Output the (x, y) coordinate of the center of the cell containing the given text.  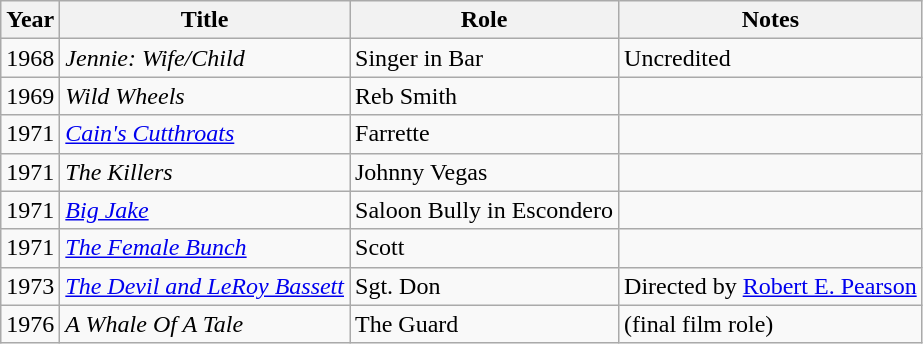
Scott (484, 248)
A Whale Of A Tale (205, 324)
The Guard (484, 324)
Saloon Bully in Escondero (484, 210)
The Female Bunch (205, 248)
Notes (771, 20)
The Killers (205, 172)
Sgt. Don (484, 286)
1968 (30, 58)
Farrette (484, 134)
Directed by Robert E. Pearson (771, 286)
Singer in Bar (484, 58)
Year (30, 20)
1976 (30, 324)
Role (484, 20)
The Devil and LeRoy Bassett (205, 286)
Jennie: Wife/Child (205, 58)
(final film role) (771, 324)
Title (205, 20)
Reb Smith (484, 96)
Wild Wheels (205, 96)
Big Jake (205, 210)
1973 (30, 286)
Cain's Cutthroats (205, 134)
Uncredited (771, 58)
Johnny Vegas (484, 172)
1969 (30, 96)
